From the cell containing the given text, extract its center point as (X, Y) coordinate. 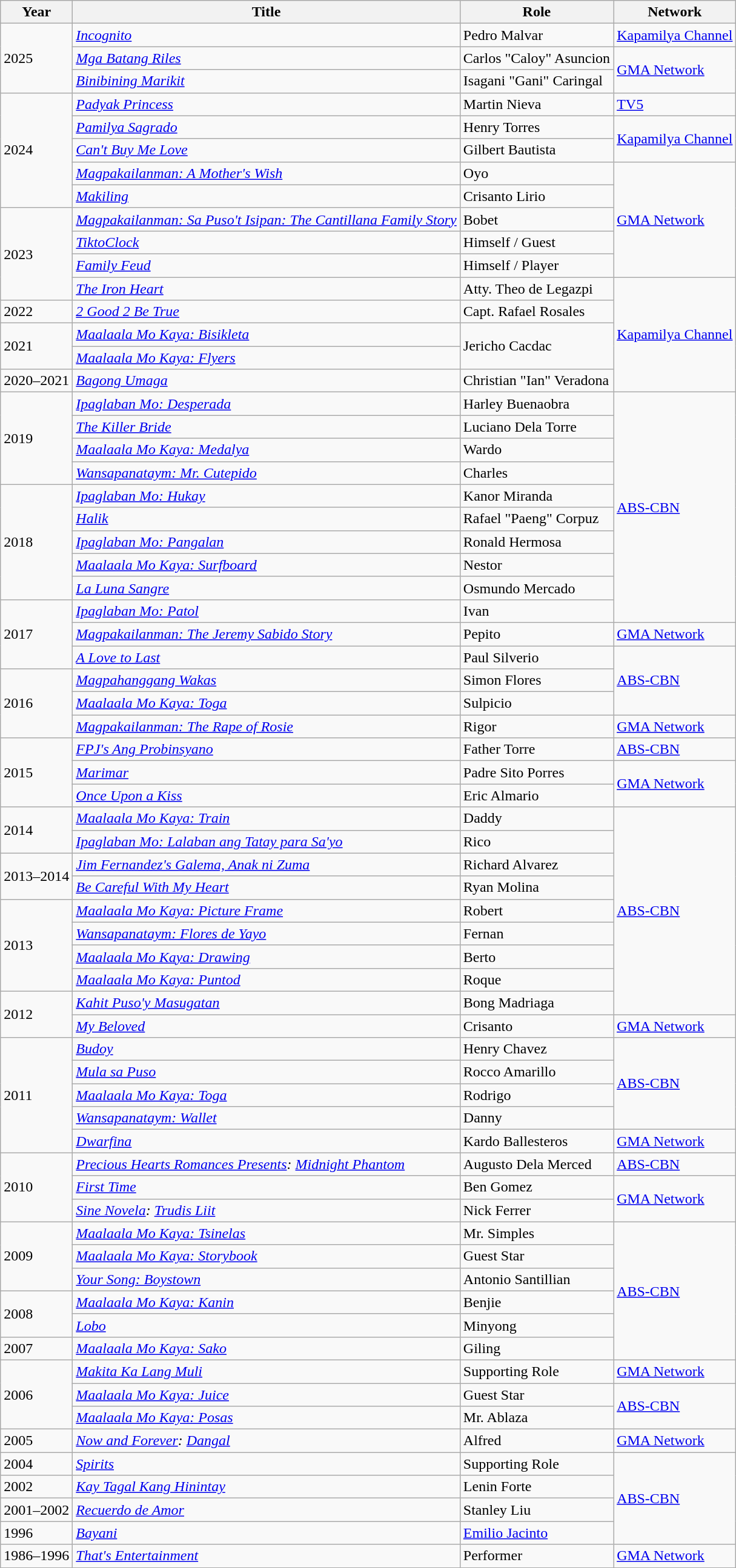
Berto (537, 957)
Maalaala Mo Kaya: Flyers (267, 358)
2013–2014 (36, 876)
Mula sa Puso (267, 1072)
2016 (36, 703)
2010 (36, 1187)
Makiling (267, 196)
Maalaala Mo Kaya: Picture Frame (267, 911)
A Love to Last (267, 657)
Benjie (537, 1302)
Maalaala Mo Kaya: Tsinelas (267, 1233)
Himself / Guest (537, 242)
Maalaala Mo Kaya: Sako (267, 1348)
Halik (267, 519)
2004 (36, 1464)
Christian "Ian" Veradona (537, 381)
Henry Chavez (537, 1049)
Bagong Umaga (267, 381)
Harley Buenaobra (537, 404)
The Killer Bride (267, 427)
1996 (36, 1533)
Once Upon a Kiss (267, 796)
2001–2002 (36, 1510)
Mr. Simples (537, 1233)
Maalaala Mo Kaya: Juice (267, 1394)
Family Feud (267, 265)
My Beloved (267, 1026)
Rocco Amarillo (537, 1072)
Giling (537, 1348)
Himself / Player (537, 265)
Martin Nieva (537, 104)
Nick Ferrer (537, 1210)
Minyong (537, 1325)
Maalaala Mo Kaya: Storybook (267, 1256)
FPJ's Ang Probinsyano (267, 749)
Bong Madriaga (537, 1003)
Stanley Liu (537, 1510)
Maalaala Mo Kaya: Drawing (267, 957)
Rigor (537, 726)
Osmundo Mercado (537, 588)
Kay Tagal Kang Hinintay (267, 1487)
2002 (36, 1487)
Rico (537, 842)
2013 (36, 945)
Kahit Puso'y Masugatan (267, 1003)
Carlos "Caloy" Asuncion (537, 58)
Simon Flores (537, 680)
Ipaglaban Mo: Patol (267, 611)
Alfred (537, 1441)
Wansapanataym: Mr. Cutepido (267, 473)
Kanor Miranda (537, 496)
Ivan (537, 611)
Wardo (537, 450)
2007 (36, 1348)
Can't Buy Me Love (267, 150)
Antonio Santillian (537, 1279)
TV5 (675, 104)
Rafael "Paeng" Corpuz (537, 519)
Wansapanataym: Flores de Yayo (267, 934)
Maalaala Mo Kaya: Puntod (267, 980)
Padre Sito Porres (537, 772)
2015 (36, 772)
Marimar (267, 772)
Henry Torres (537, 127)
Charles (537, 473)
Luciano Dela Torre (537, 427)
Recuerdo de Amor (267, 1510)
2023 (36, 254)
Binibining Marikit (267, 81)
Atty. Theo de Legazpi (537, 289)
Maalaala Mo Kaya: Posas (267, 1418)
Kardo Ballesteros (537, 1141)
Crisanto Lirio (537, 196)
Magpakailanman: Sa Puso't Isipan: The Cantillana Family Story (267, 219)
Robert (537, 911)
2 Good 2 Be True (267, 312)
Isagani "Gani" Caringal (537, 81)
Maalaala Mo Kaya: Bisikleta (267, 335)
Nestor (537, 565)
Magpakailanman: The Jeremy Sabido Story (267, 634)
Daddy (537, 819)
Pedro Malvar (537, 35)
2008 (36, 1314)
Oyo (537, 173)
Ipaglaban Mo: Desperada (267, 404)
1986–1996 (36, 1556)
2020–2021 (36, 381)
Be Careful With My Heart (267, 888)
Padyak Princess (267, 104)
Jim Fernandez's Galema, Anak ni Zuma (267, 865)
2012 (36, 1014)
Your Song: Boystown (267, 1279)
Mr. Ablaza (537, 1418)
Dwarfina (267, 1141)
2005 (36, 1441)
First Time (267, 1187)
Father Torre (537, 749)
2014 (36, 830)
Mga Batang Riles (267, 58)
Pamilya Sagrado (267, 127)
Jericho Cacdac (537, 346)
Makita Ka Lang Muli (267, 1371)
Magpakailanman: The Rape of Rosie (267, 726)
Network (675, 12)
Crisanto (537, 1026)
Sine Novela: Trudis Liit (267, 1210)
2022 (36, 312)
Maalaala Mo Kaya: Surfboard (267, 565)
Performer (537, 1556)
Pepito (537, 634)
Rodrigo (537, 1095)
Incognito (267, 35)
Maalaala Mo Kaya: Medalya (267, 450)
Spirits (267, 1464)
Bobet (537, 219)
2006 (36, 1394)
Richard Alvarez (537, 865)
2018 (36, 542)
Magpakailanman: A Mother's Wish (267, 173)
Danny (537, 1118)
Ryan Molina (537, 888)
Year (36, 12)
2024 (36, 150)
The Iron Heart (267, 289)
2011 (36, 1095)
Paul Silverio (537, 657)
Capt. Rafael Rosales (537, 312)
La Luna Sangre (267, 588)
Magpahanggang Wakas (267, 680)
That's Entertainment (267, 1556)
Maalaala Mo Kaya: Train (267, 819)
Role (537, 12)
Bayani (267, 1533)
Ipaglaban Mo: Pangalan (267, 542)
Lenin Forte (537, 1487)
Maalaala Mo Kaya: Kanin (267, 1302)
Now and Forever: Dangal (267, 1441)
Gilbert Bautista (537, 150)
Title (267, 12)
Emilio Jacinto (537, 1533)
2017 (36, 634)
Ronald Hermosa (537, 542)
Lobo (267, 1325)
Ipaglaban Mo: Hukay (267, 496)
Precious Hearts Romances Presents: Midnight Phantom (267, 1164)
2009 (36, 1256)
Wansapanataym: Wallet (267, 1118)
Ipaglaban Mo: Lalaban ang Tatay para Sa'yo (267, 842)
Budoy (267, 1049)
Roque (537, 980)
Augusto Dela Merced (537, 1164)
Sulpicio (537, 703)
Ben Gomez (537, 1187)
2019 (36, 438)
2021 (36, 346)
2025 (36, 58)
TiktoClock (267, 242)
Fernan (537, 934)
Eric Almario (537, 796)
